Provide the (X, Y) coordinate of the cell's center where the given text is located.  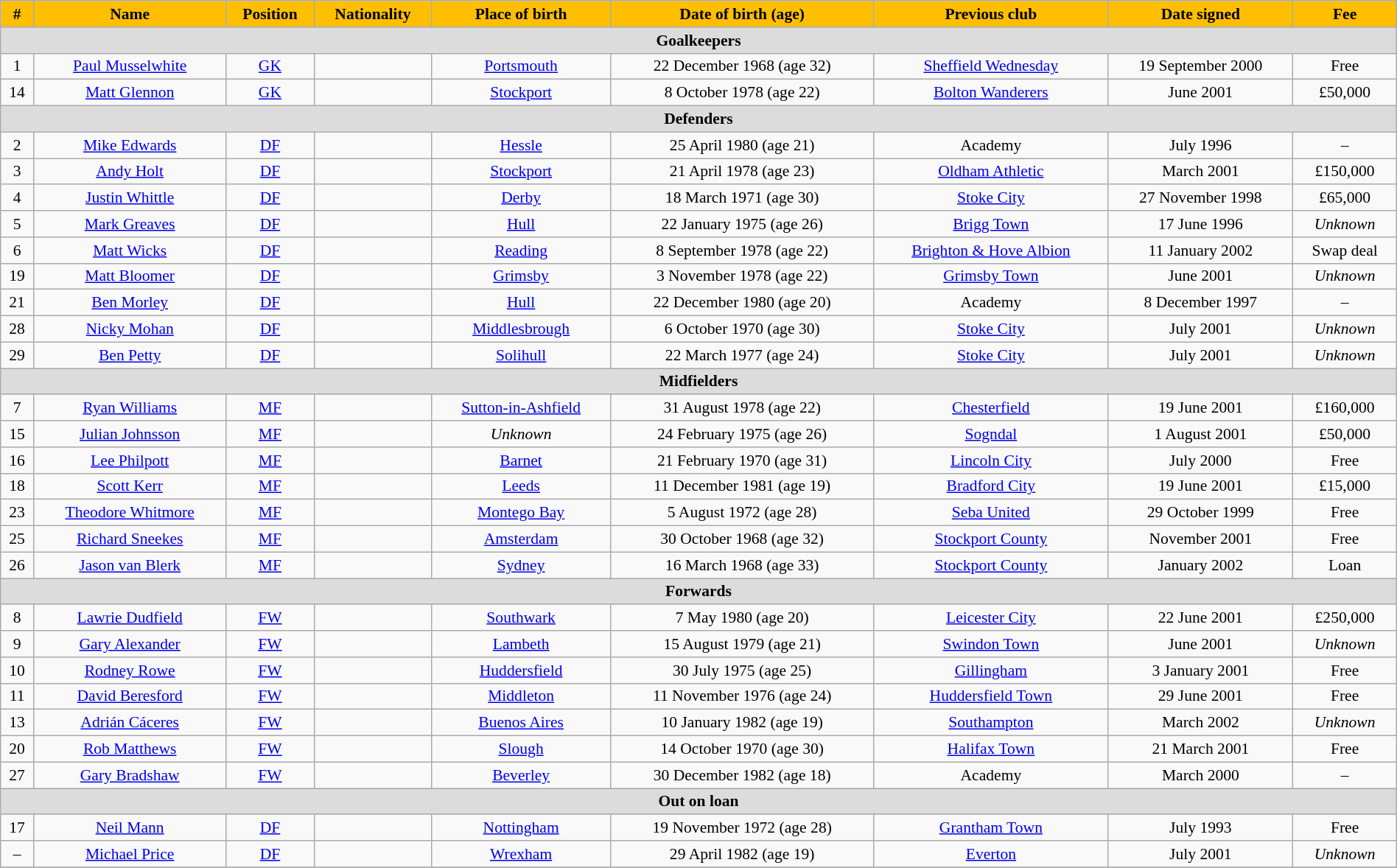
30 October 1968 (age 32) (742, 539)
Leeds (522, 486)
July 1993 (1201, 828)
# (18, 14)
Middlesbrough (522, 329)
11 (18, 696)
14 October 1970 (age 30) (742, 749)
Justin Whittle (130, 198)
Sydney (522, 565)
£15,000 (1345, 486)
15 (18, 434)
Adrián Cáceres (130, 723)
Grimsby Town (991, 276)
26 (18, 565)
£65,000 (1345, 198)
27 (18, 775)
5 (18, 224)
£150,000 (1345, 172)
11 November 1976 (age 24) (742, 696)
Forwards (698, 592)
Lincoln City (991, 461)
Date signed (1201, 14)
January 2002 (1201, 565)
March 2002 (1201, 723)
Gary Bradshaw (130, 775)
3 January 2001 (1201, 671)
Chesterfield (991, 408)
Paul Musselwhite (130, 66)
19 September 2000 (1201, 66)
Solihull (522, 355)
3 November 1978 (age 22) (742, 276)
4 (18, 198)
2 (18, 145)
Beverley (522, 775)
7 (18, 408)
Ben Morley (130, 303)
Lawrie Dudfield (130, 618)
28 (18, 329)
Name (130, 14)
Scott Kerr (130, 486)
Sheffield Wednesday (991, 66)
Rodney Rowe (130, 671)
8 (18, 618)
17 (18, 828)
Rob Matthews (130, 749)
9 (18, 644)
July 1996 (1201, 145)
11 January 2002 (1201, 251)
Ben Petty (130, 355)
Portsmouth (522, 66)
Slough (522, 749)
£160,000 (1345, 408)
Barnet (522, 461)
18 (18, 486)
21 April 1978 (age 23) (742, 172)
3 (18, 172)
Montego Bay (522, 513)
Bolton Wanderers (991, 93)
17 June 1996 (1201, 224)
Defenders (698, 119)
7 May 1980 (age 20) (742, 618)
Middleton (522, 696)
July 2000 (1201, 461)
Mike Edwards (130, 145)
31 August 1978 (age 22) (742, 408)
22 December 1980 (age 20) (742, 303)
March 2001 (1201, 172)
22 January 1975 (age 26) (742, 224)
March 2000 (1201, 775)
Place of birth (522, 14)
10 (18, 671)
13 (18, 723)
Hessle (522, 145)
Neil Mann (130, 828)
Loan (1345, 565)
6 October 1970 (age 30) (742, 329)
Southwark (522, 618)
24 February 1975 (age 26) (742, 434)
Reading (522, 251)
22 December 1968 (age 32) (742, 66)
Southampton (991, 723)
Matt Wicks (130, 251)
£250,000 (1345, 618)
Oldham Athletic (991, 172)
Position (270, 14)
Derby (522, 198)
22 March 1977 (age 24) (742, 355)
29 April 1982 (age 19) (742, 854)
8 October 1978 (age 22) (742, 93)
Lambeth (522, 644)
Matt Bloomer (130, 276)
Mark Greaves (130, 224)
Julian Johnsson (130, 434)
14 (18, 93)
Out on loan (698, 802)
Gary Alexander (130, 644)
16 (18, 461)
Date of birth (age) (742, 14)
Buenos Aires (522, 723)
Richard Sneekes (130, 539)
21 March 2001 (1201, 749)
Andy Holt (130, 172)
Bradford City (991, 486)
1 (18, 66)
19 (18, 276)
Grimsby (522, 276)
Ryan Williams (130, 408)
25 (18, 539)
8 September 1978 (age 22) (742, 251)
23 (18, 513)
Wrexham (522, 854)
21 February 1970 (age 31) (742, 461)
Brighton & Hove Albion (991, 251)
Leicester City (991, 618)
Nottingham (522, 828)
15 August 1979 (age 21) (742, 644)
Huddersfield (522, 671)
Halifax Town (991, 749)
Sogndal (991, 434)
Swap deal (1345, 251)
Seba United (991, 513)
Huddersfield Town (991, 696)
6 (18, 251)
Nationality (373, 14)
Goalkeepers (698, 41)
Nicky Mohan (130, 329)
20 (18, 749)
Fee (1345, 14)
Matt Glennon (130, 93)
29 June 2001 (1201, 696)
Midfielders (698, 382)
30 December 1982 (age 18) (742, 775)
Theodore Whitmore (130, 513)
Lee Philpott (130, 461)
21 (18, 303)
11 December 1981 (age 19) (742, 486)
David Beresford (130, 696)
5 August 1972 (age 28) (742, 513)
Michael Price (130, 854)
29 (18, 355)
Swindon Town (991, 644)
19 November 1972 (age 28) (742, 828)
Grantham Town (991, 828)
10 January 1982 (age 19) (742, 723)
Amsterdam (522, 539)
29 October 1999 (1201, 513)
8 December 1997 (1201, 303)
Gillingham (991, 671)
30 July 1975 (age 25) (742, 671)
27 November 1998 (1201, 198)
Everton (991, 854)
Sutton-in-Ashfield (522, 408)
November 2001 (1201, 539)
1 August 2001 (1201, 434)
16 March 1968 (age 33) (742, 565)
22 June 2001 (1201, 618)
18 March 1971 (age 30) (742, 198)
Previous club (991, 14)
Jason van Blerk (130, 565)
25 April 1980 (age 21) (742, 145)
Brigg Town (991, 224)
